Identify which cell holds the provided text, then report its [x, y] central coordinate. 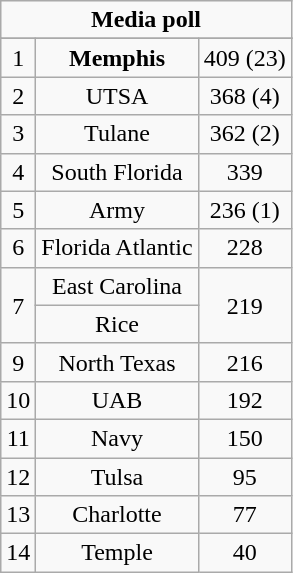
5 [18, 210]
Temple [117, 553]
95 [244, 477]
South Florida [117, 172]
Media poll [146, 20]
East Carolina [117, 286]
Florida Atlantic [117, 248]
Army [117, 210]
12 [18, 477]
Tulane [117, 134]
77 [244, 515]
10 [18, 400]
368 (4) [244, 96]
192 [244, 400]
9 [18, 362]
40 [244, 553]
6 [18, 248]
Navy [117, 438]
339 [244, 172]
UTSA [117, 96]
Rice [117, 324]
4 [18, 172]
236 (1) [244, 210]
219 [244, 305]
13 [18, 515]
3 [18, 134]
409 (23) [244, 58]
1 [18, 58]
11 [18, 438]
14 [18, 553]
Tulsa [117, 477]
362 (2) [244, 134]
Memphis [117, 58]
216 [244, 362]
Charlotte [117, 515]
7 [18, 305]
2 [18, 96]
150 [244, 438]
228 [244, 248]
UAB [117, 400]
North Texas [117, 362]
